Find where the given text appears and provide that cell's center as [X, Y] coordinate. 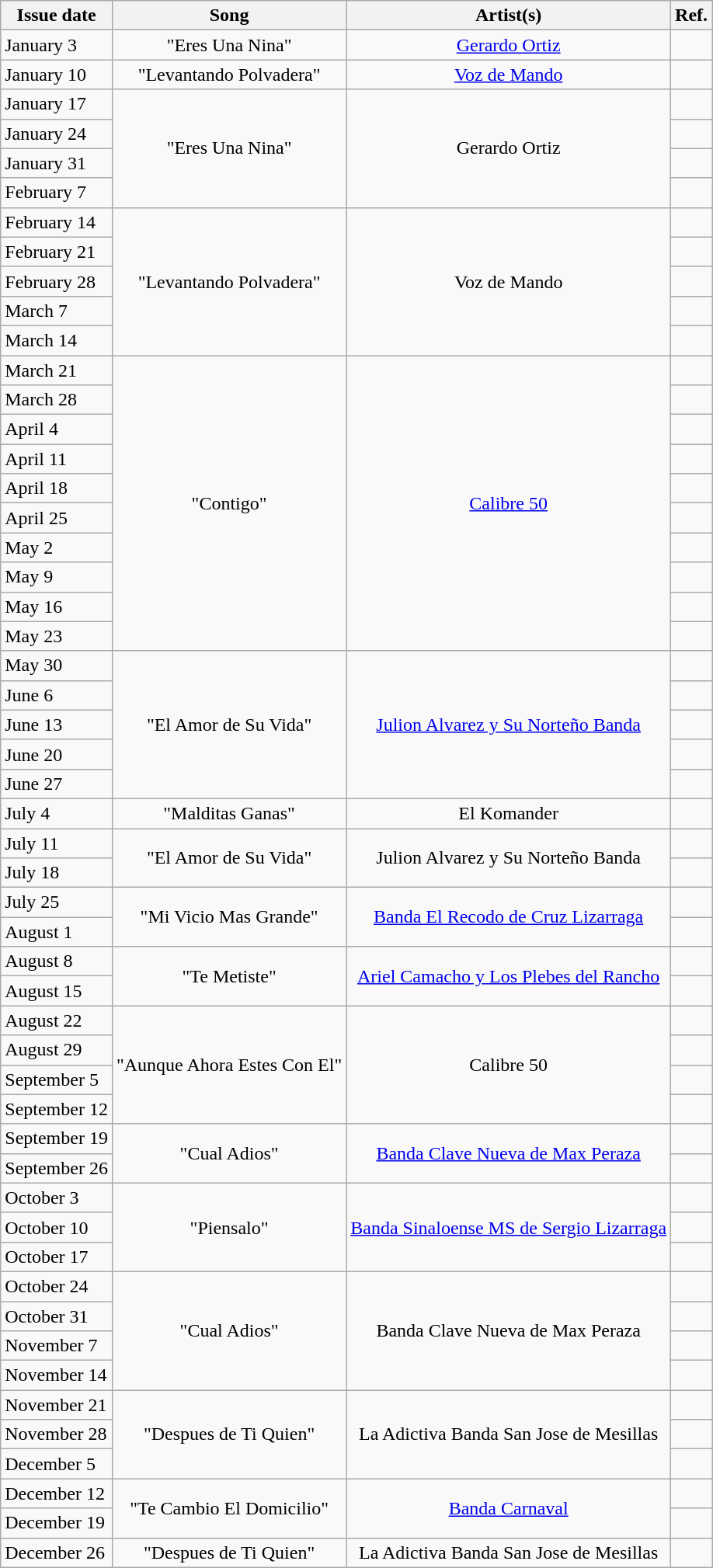
"Malditas Ganas" [228, 813]
March 21 [57, 370]
Issue date [57, 16]
December 5 [57, 1464]
January 24 [57, 134]
Ariel Camacho y Los Plebes del Rancho [509, 976]
January 3 [57, 45]
January 17 [57, 104]
May 30 [57, 666]
September 5 [57, 1080]
November 7 [57, 1346]
"Contigo" [228, 503]
October 3 [57, 1198]
February 14 [57, 222]
December 19 [57, 1523]
October 17 [57, 1257]
May 23 [57, 636]
May 9 [57, 577]
May 16 [57, 607]
November 21 [57, 1405]
December 12 [57, 1493]
Artist(s) [509, 16]
August 8 [57, 961]
August 1 [57, 932]
September 26 [57, 1168]
March 7 [57, 311]
"Te Metiste" [228, 976]
June 20 [57, 754]
Banda Sinaloense MS de Sergio Lizarraga [509, 1227]
June 27 [57, 784]
October 24 [57, 1286]
October 10 [57, 1227]
March 28 [57, 400]
July 4 [57, 813]
January 10 [57, 75]
May 2 [57, 548]
March 14 [57, 340]
April 18 [57, 488]
"Piensalo" [228, 1227]
June 6 [57, 695]
September 19 [57, 1139]
"Te Cambio El Domicilio" [228, 1508]
September 12 [57, 1109]
April 25 [57, 518]
July 18 [57, 873]
December 26 [57, 1552]
"Mi Vicio Mas Grande" [228, 917]
April 11 [57, 459]
August 15 [57, 991]
August 22 [57, 1020]
November 14 [57, 1375]
July 25 [57, 902]
Song [228, 16]
February 7 [57, 193]
February 21 [57, 252]
January 31 [57, 163]
February 28 [57, 281]
Banda Carnaval [509, 1508]
August 29 [57, 1050]
Banda El Recodo de Cruz Lizarraga [509, 917]
"Aunque Ahora Estes Con El" [228, 1065]
April 4 [57, 429]
June 13 [57, 725]
November 28 [57, 1434]
July 11 [57, 843]
El Komander [509, 813]
October 31 [57, 1316]
Ref. [691, 16]
